Determine the (x, y) coordinate at the center of the cell enclosing the given text.  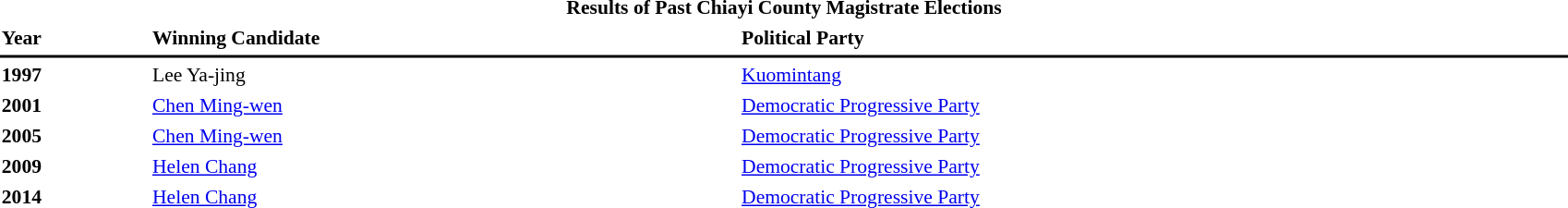
2005 (74, 136)
Winning Candidate (443, 38)
2009 (74, 166)
Helen Chang (443, 166)
2001 (74, 105)
1997 (74, 75)
Lee Ya-jing (443, 75)
Year (74, 38)
Political Party (1154, 38)
Kuomintang (1154, 75)
